Provide the (X, Y) coordinate of the cell's center where the given text is located.  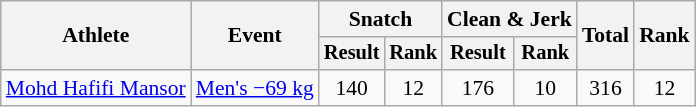
Men's −69 kg (255, 88)
Snatch (380, 19)
10 (546, 88)
Total (606, 36)
Event (255, 36)
Clean & Jerk (510, 19)
176 (478, 88)
140 (352, 88)
Mohd Hafifi Mansor (96, 88)
Athlete (96, 36)
316 (606, 88)
